Extract the [X, Y] coordinate from the center of the cell holding the provided text.  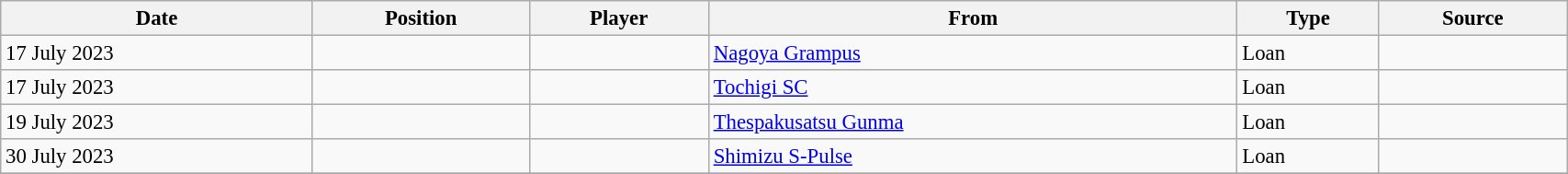
Tochigi SC [973, 87]
Date [157, 18]
Position [421, 18]
From [973, 18]
Type [1308, 18]
Player [619, 18]
Thespakusatsu Gunma [973, 122]
Source [1472, 18]
Shimizu S-Pulse [973, 157]
19 July 2023 [157, 122]
30 July 2023 [157, 157]
Nagoya Grampus [973, 53]
